Detect which cell encompasses the target text, then output its [X, Y] center coordinate. 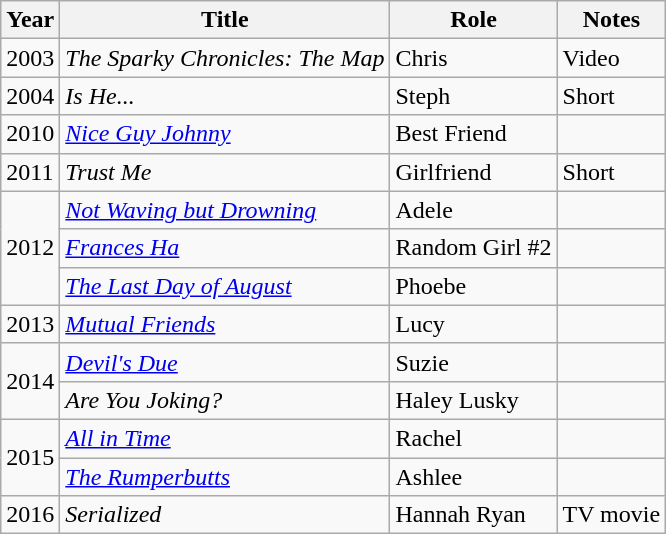
Devil's Due [225, 362]
Steph [474, 96]
Year [30, 20]
Random Girl #2 [474, 248]
Not Waving but Drowning [225, 210]
Title [225, 20]
Notes [612, 20]
Chris [474, 58]
Ashlee [474, 477]
Lucy [474, 324]
Hannah Ryan [474, 515]
Adele [474, 210]
Best Friend [474, 134]
Girlfriend [474, 172]
2011 [30, 172]
Suzie [474, 362]
Are You Joking? [225, 400]
2003 [30, 58]
2014 [30, 381]
Serialized [225, 515]
Nice Guy Johnny [225, 134]
The Sparky Chronicles: The Map [225, 58]
Frances Ha [225, 248]
2013 [30, 324]
Trust Me [225, 172]
Haley Lusky [474, 400]
The Last Day of August [225, 286]
All in Time [225, 438]
Role [474, 20]
TV movie [612, 515]
2016 [30, 515]
The Rumperbutts [225, 477]
2012 [30, 248]
Is He... [225, 96]
2015 [30, 457]
Video [612, 58]
2010 [30, 134]
2004 [30, 96]
Mutual Friends [225, 324]
Phoebe [474, 286]
Rachel [474, 438]
